Scan for the cell matching the given text and deliver its [X, Y] coordinate at center. 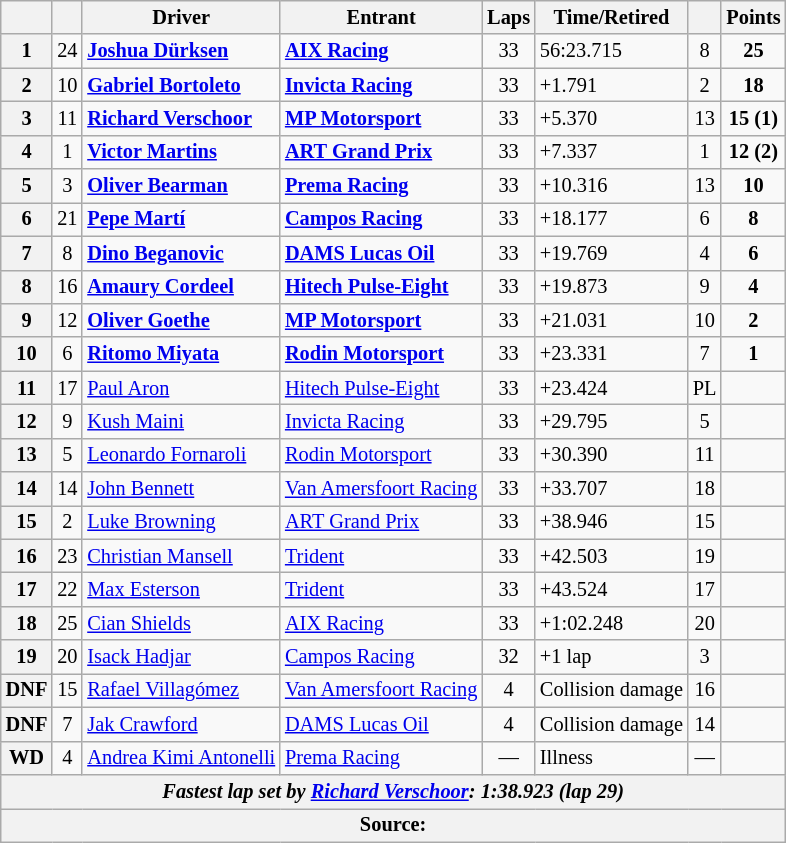
Entrant [381, 17]
Victor Martins [181, 152]
Rafael Villagómez [181, 690]
56:23.715 [612, 51]
+1.791 [612, 85]
Jak Crawford [181, 724]
+7.337 [612, 152]
12 (2) [753, 152]
+18.177 [612, 219]
Points [753, 17]
Luke Browning [181, 522]
23 [67, 556]
+19.873 [612, 287]
Amaury Cordeel [181, 287]
Andrea Kimi Antonelli [181, 758]
+21.031 [612, 320]
15 (1) [753, 118]
+23.331 [612, 354]
22 [67, 589]
Leonardo Fornaroli [181, 455]
WD [27, 758]
Oliver Goethe [181, 320]
Max Esterson [181, 589]
Kush Maini [181, 421]
John Bennett [181, 489]
Driver [181, 17]
Oliver Bearman [181, 186]
+38.946 [612, 522]
32 [508, 657]
+1:02.248 [612, 623]
+42.503 [612, 556]
+43.524 [612, 589]
Laps [508, 17]
+19.769 [612, 253]
+30.390 [612, 455]
Cian Shields [181, 623]
+1 lap [612, 657]
Fastest lap set by Richard Verschoor: 1:38.923 (lap 29) [394, 791]
+5.370 [612, 118]
+33.707 [612, 489]
PL [704, 388]
+29.795 [612, 421]
Ritomo Miyata [181, 354]
21 [67, 219]
+10.316 [612, 186]
Time/Retired [612, 17]
Paul Aron [181, 388]
24 [67, 51]
Gabriel Bortoleto [181, 85]
Source: [394, 825]
Dino Beganovic [181, 253]
Christian Mansell [181, 556]
Joshua Dürksen [181, 51]
Isack Hadjar [181, 657]
Richard Verschoor [181, 118]
+23.424 [612, 388]
Illness [612, 758]
Pepe Martí [181, 219]
